Detect which cell encompasses the target text, then output its [x, y] center coordinate. 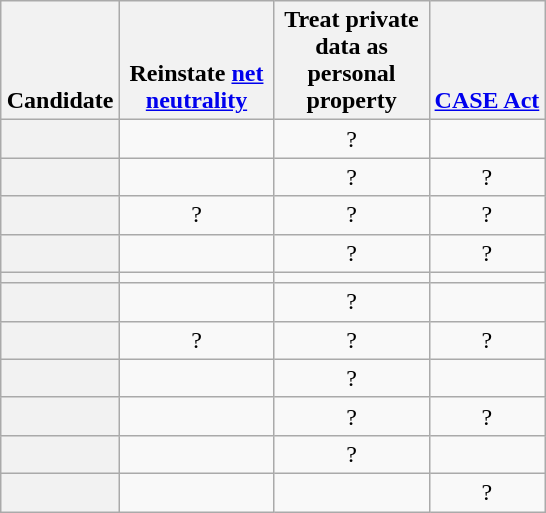
Reinstate net neutrality [196, 60]
CASE Act [487, 60]
Treat private data as personal property [352, 60]
Candidate [60, 60]
